Pinpoint the cell where the given text exists, returning its (X, Y) midpoint coordinate. 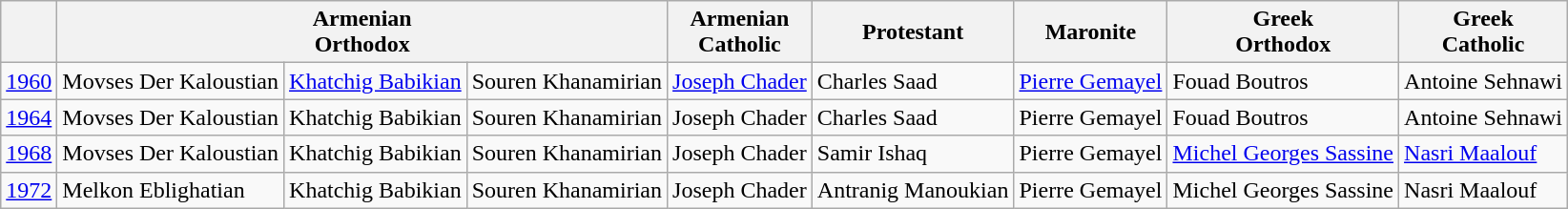
1964 (29, 117)
1968 (29, 154)
Protestant (913, 32)
Melkon Eblighatian (171, 190)
1972 (29, 190)
GreekCatholic (1484, 32)
Samir Ishaq (913, 154)
ArmenianOrthodox (362, 32)
GreekOrthodox (1284, 32)
ArmenianCatholic (740, 32)
Maronite (1091, 32)
Antranig Manoukian (913, 190)
1960 (29, 81)
